Determine the (x, y) coordinate at the center of the cell enclosing the given text.  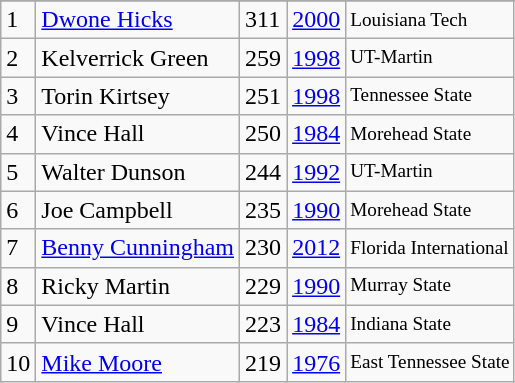
Murray State (430, 286)
Mike Moore (138, 362)
6 (18, 210)
Tennessee State (430, 96)
1 (18, 20)
10 (18, 362)
244 (264, 172)
235 (264, 210)
Walter Dunson (138, 172)
9 (18, 324)
2 (18, 58)
Florida International (430, 248)
Louisiana Tech (430, 20)
251 (264, 96)
5 (18, 172)
Indiana State (430, 324)
223 (264, 324)
229 (264, 286)
311 (264, 20)
Joe Campbell (138, 210)
219 (264, 362)
3 (18, 96)
Ricky Martin (138, 286)
259 (264, 58)
Torin Kirtsey (138, 96)
8 (18, 286)
Kelverrick Green (138, 58)
East Tennessee State (430, 362)
Benny Cunningham (138, 248)
250 (264, 134)
Dwone Hicks (138, 20)
4 (18, 134)
230 (264, 248)
1992 (316, 172)
1976 (316, 362)
2000 (316, 20)
2012 (316, 248)
7 (18, 248)
